Locate the cell with the specified text and output its (x, y) center coordinate. 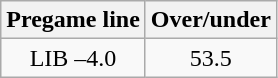
Over/under (210, 20)
53.5 (210, 58)
Pregame line (74, 20)
LIB –4.0 (74, 58)
